Determine the [x, y] coordinate at the center of the cell enclosing the given text.  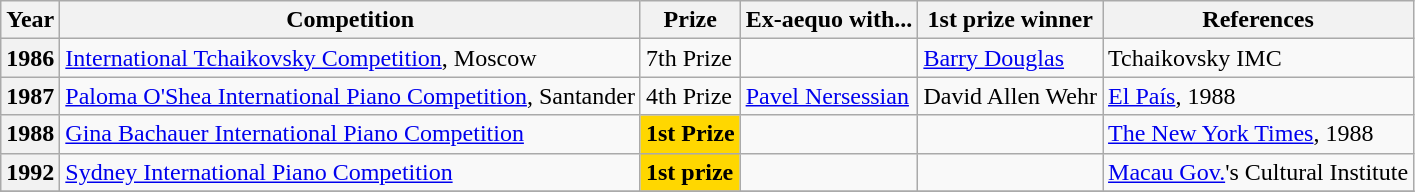
Macau Gov.'s Cultural Institute [1258, 172]
Gina Bachauer International Piano Competition [350, 134]
1988 [30, 134]
Barry Douglas [1010, 58]
El País, 1988 [1258, 96]
Tchaikovsky IMC [1258, 58]
The New York Times, 1988 [1258, 134]
1987 [30, 96]
Pavel Nersessian [829, 96]
Year [30, 20]
International Tchaikovsky Competition, Moscow [350, 58]
David Allen Wehr [1010, 96]
1st Prize [690, 134]
1st prize winner [1010, 20]
1986 [30, 58]
1st prize [690, 172]
Prize [690, 20]
1992 [30, 172]
4th Prize [690, 96]
Competition [350, 20]
Sydney International Piano Competition [350, 172]
Paloma O'Shea International Piano Competition, Santander [350, 96]
Ex-aequo with... [829, 20]
References [1258, 20]
7th Prize [690, 58]
